Pinpoint the cell where the given text exists, returning its [X, Y] midpoint coordinate. 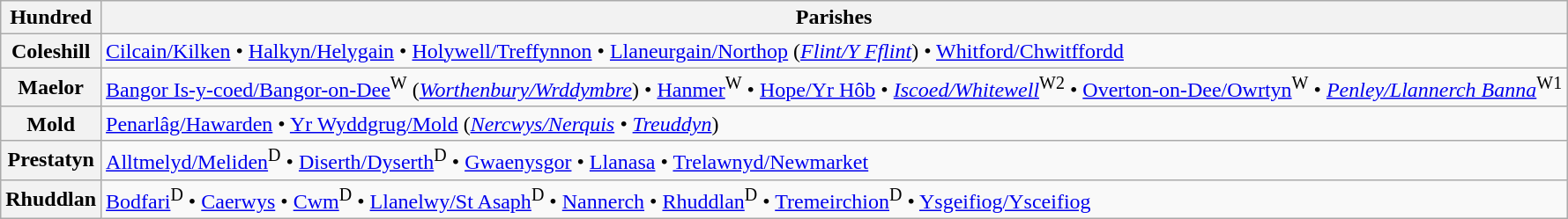
Maelor [51, 88]
Alltmelyd/MelidenD • Diserth/DyserthD • Gwaenysgor • Llanasa • Trelawnyd/Newmarket [834, 160]
Hundred [51, 18]
Mold [51, 123]
BodfariD • Caerwys • CwmD • Llanelwy/St AsaphD • Nannerch • RhuddlanD • TremeirchionD • Ysgeifiog/Ysceifiog [834, 199]
Coleshill [51, 51]
Parishes [834, 18]
Rhuddlan [51, 199]
Prestatyn [51, 160]
Penarlâg/Hawarden • Yr Wyddgrug/Mold (Nercwys/Nerquis • Treuddyn) [834, 123]
Cilcain/Kilken • Halkyn/Helygain • Holywell/Treffynnon • Llaneurgain/Northop (Flint/Y Fflint) • Whitford/Chwitffordd [834, 51]
